Locate the cell with the specified text and output its (X, Y) center coordinate. 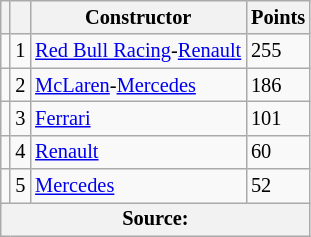
4 (20, 152)
2 (20, 85)
101 (278, 118)
Points (278, 17)
255 (278, 51)
Ferrari (138, 118)
1 (20, 51)
52 (278, 186)
60 (278, 152)
Source: (156, 219)
Constructor (138, 17)
Red Bull Racing-Renault (138, 51)
McLaren-Mercedes (138, 85)
Renault (138, 152)
Mercedes (138, 186)
186 (278, 85)
3 (20, 118)
5 (20, 186)
